Return [x, y] of the center of cell containing provided text 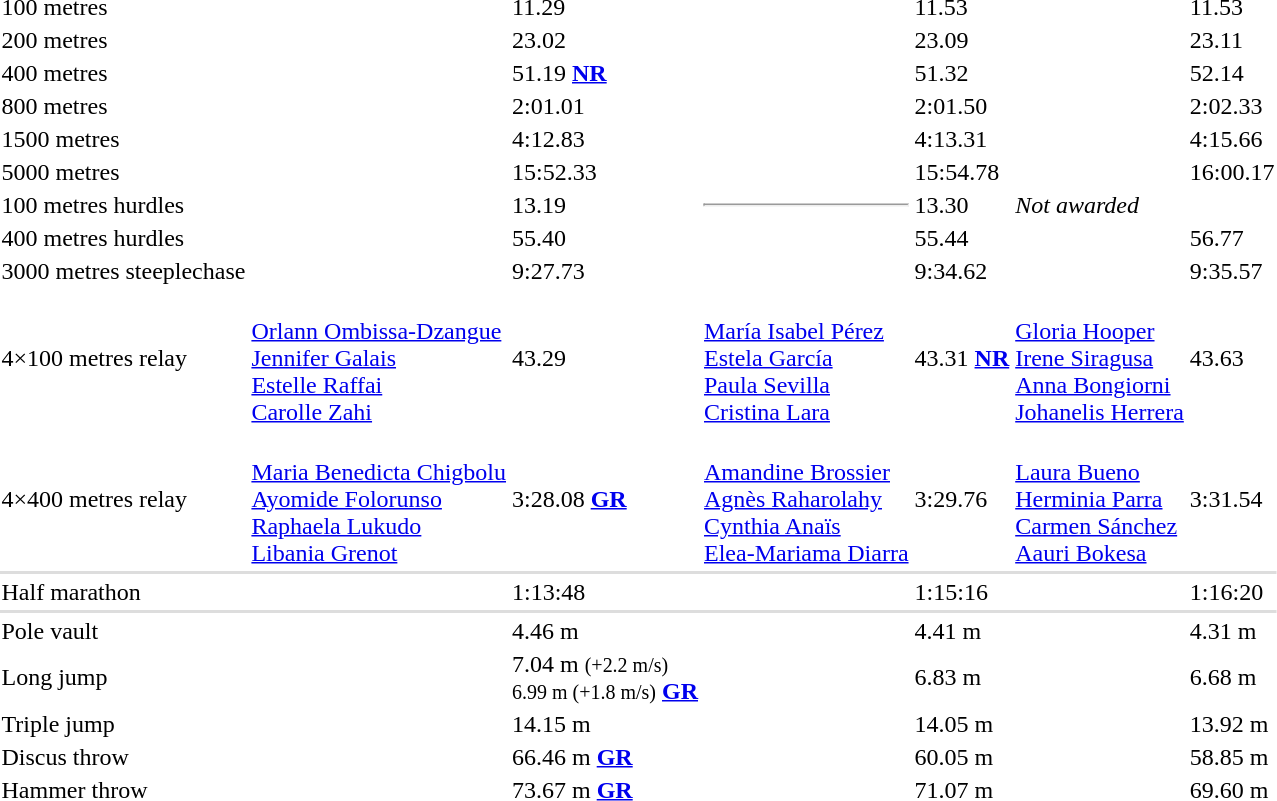
3:29.76 [962, 499]
1:15:16 [962, 592]
9:27.73 [606, 271]
5000 metres [124, 172]
51.32 [962, 73]
6.83 m [962, 678]
23.09 [962, 40]
23.11 [1232, 40]
4:15.66 [1232, 139]
56.77 [1232, 238]
800 metres [124, 106]
9:35.57 [1232, 271]
3:31.54 [1232, 499]
Half marathon [124, 592]
Not awarded [1145, 205]
14.15 m [606, 724]
16:00.17 [1232, 172]
3000 metres steeplechase [124, 271]
23.02 [606, 40]
9:34.62 [962, 271]
4.46 m [606, 631]
13.92 m [1232, 724]
Gloria HooperIrene SiragusaAnna BongiorniJohanelis Herrera [1100, 358]
1:13:48 [606, 592]
Discus throw [124, 757]
1:16:20 [1232, 592]
Triple jump [124, 724]
Maria Benedicta ChigboluAyomide FolorunsoRaphaela LukudoLibania Grenot [379, 499]
María Isabel PérezEstela GarcíaPaula SevillaCristina Lara [807, 358]
55.40 [606, 238]
13.30 [962, 205]
4×100 metres relay [124, 358]
400 metres [124, 73]
43.63 [1232, 358]
Pole vault [124, 631]
2:02.33 [1232, 106]
4:12.83 [606, 139]
51.19 NR [606, 73]
4.41 m [962, 631]
100 metres hurdles [124, 205]
43.31 NR [962, 358]
15:52.33 [606, 172]
43.29 [606, 358]
66.46 m GR [606, 757]
3:28.08 GR [606, 499]
Long jump [124, 678]
4:13.31 [962, 139]
4×400 metres relay [124, 499]
60.05 m [962, 757]
1500 metres [124, 139]
Amandine BrossierAgnès RaharolahyCynthia AnaïsElea-Mariama Diarra [807, 499]
Orlann Ombissa-DzangueJennifer GalaisEstelle RaffaiCarolle Zahi [379, 358]
Laura BuenoHerminia ParraCarmen SánchezAauri Bokesa [1100, 499]
4.31 m [1232, 631]
52.14 [1232, 73]
15:54.78 [962, 172]
13.19 [606, 205]
58.85 m [1232, 757]
55.44 [962, 238]
6.68 m [1232, 678]
200 metres [124, 40]
2:01.50 [962, 106]
400 metres hurdles [124, 238]
2:01.01 [606, 106]
7.04 m (+2.2 m/s)6.99 m (+1.8 m/s) GR [606, 678]
14.05 m [962, 724]
